Extract the [X, Y] coordinate from the center of the cell holding the provided text.  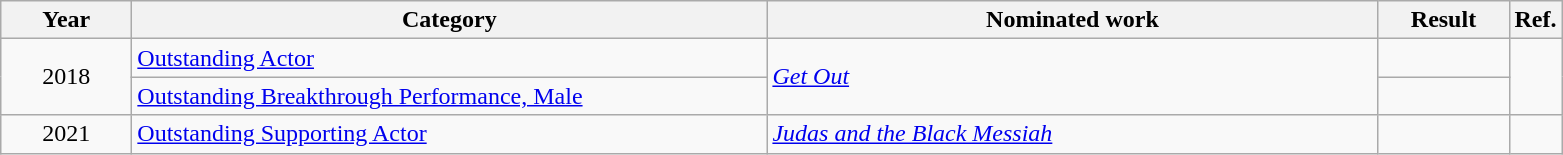
Nominated work [1072, 20]
Outstanding Supporting Actor [450, 134]
Category [450, 20]
2021 [66, 134]
Ref. [1536, 20]
Get Out [1072, 77]
Outstanding Actor [450, 58]
Judas and the Black Messiah [1072, 134]
Year [66, 20]
Result [1444, 20]
2018 [66, 77]
Outstanding Breakthrough Performance, Male [450, 96]
